Scan for the cell matching the given text and deliver its [X, Y] coordinate at center. 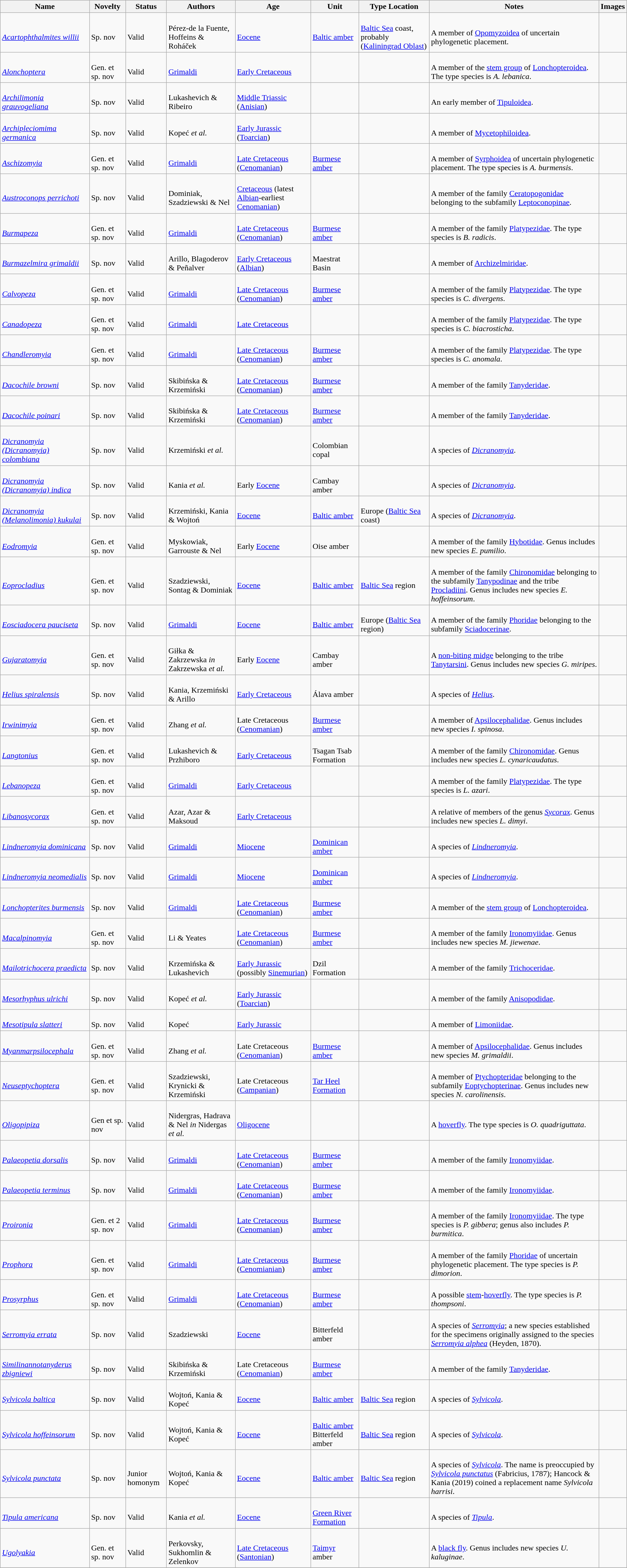
Eoprocladius [45, 581]
Gen et sp. nov [107, 1120]
Baltic amber Bitterfeld amber [335, 1430]
Oise amber [335, 542]
Taimyr amber [335, 1548]
A member of the stem group of Lonchopteroidea. [514, 903]
Tsagan Tsab Formation [335, 751]
Macalpinomyia [45, 934]
A member of the family Platypezidae. The type species is C. biacrosticha. [514, 320]
Dicranomyia (Dicranomyia) colombiana [45, 446]
Middle Triassic (Anisian) [273, 98]
Mesorhyphus ulrichi [45, 994]
Dacochile browni [45, 381]
Neuseptychoptera [45, 1081]
Mailotrichocera praedicta [45, 964]
Austroconops perrichoti [45, 194]
A member of Limoniidae. [514, 1020]
Late Cretaceous (Santonian) [273, 1548]
Szadziewski [201, 1330]
A member of the family Phoridae of uncertain phylogenetic placement. The type species is P. dimorion. [514, 1260]
Late Cretaceous (Cenomianian) [273, 1260]
An early member of Tipuloidea. [514, 98]
A member of Ptychopteridae belonging to the subfamily Eoptychopterinae. Genus includes new species N. carolinensis. [514, 1081]
A member of the family Trichoceridae. [514, 964]
Age [273, 7]
Krzemińska & Lukashevich [201, 964]
A member of the family Phoridae belonging to the subfamily Sciadocerinae. [514, 620]
Azar, Azar & Maksoud [201, 812]
Notes [514, 7]
A member of the family Chironomidae. Genus includes new species L. cynaricaudatus. [514, 751]
Kopeć [201, 1020]
Perkovsky, Sukhomlin & Zelenkov [201, 1548]
Tar Heel Formation [335, 1081]
Dicranomyia (Melanolimonia) kukulai [45, 511]
Unit [335, 7]
Cretaceous (latest Albian-earliest Cenomanian) [273, 194]
Colombian copal [335, 446]
A member of the family Platypezidae. The type species is B. radicis. [514, 228]
Palaeopetia terminus [45, 1186]
Szadziewski, Sontag & Dominiak [201, 581]
Ugolyakia [45, 1548]
Gen. et 2 sp. nov [107, 1221]
A black fly. Genus includes new species U. kaluginae. [514, 1548]
A member of Syrphoidea of uncertain phylogenetic placement. The type species is A. burmensis. [514, 159]
Archilimonia grauvogeliana [45, 98]
Alonchoptera [45, 67]
Gujaratomyia [45, 655]
Late Cretaceous [273, 320]
Name [45, 7]
Dominiak, Szadziewski & Nel [201, 194]
Type Location [394, 7]
Green River Formation [335, 1513]
Lebanopeza [45, 781]
Oligopipiza [45, 1120]
A member of Opomyzoidea of uncertain phylogenetic placement. [514, 32]
A member of the family Anisopodidae. [514, 994]
A member of the family Platypezidae. The type species is C. anomala. [514, 350]
Kania, Krzemiński & Arillo [201, 690]
A member of Mycetophiloidea. [514, 128]
Tipula americana [45, 1513]
Nidergras, Hadrava & Nel in Nidergas et al. [201, 1120]
Canadopeza [45, 320]
A member of Apsilocephalidae. Genus includes new species M. grimaldii. [514, 1046]
Sylvicola punctata [45, 1474]
Myanmarpsilocephala [45, 1046]
A member of the family Hybotidae. Genus includes new species E. pumilio. [514, 542]
Li & Yeates [201, 934]
A member of the family Platypezidae. The type species is L. azari. [514, 781]
A species of Serromyia; a new species established for the specimens originally assigned to the species Serromyia alphea (Heyden, 1870). [514, 1330]
Mesotipula slatteri [45, 1020]
Europe (Baltic Sea coast) [394, 511]
Aschizomyia [45, 159]
Myskowiak, Garrouste & Nel [201, 542]
Langtonius [45, 751]
A hoverfly. The type species is O. quadriguttata. [514, 1120]
A member of Apsilocephalidae. Genus includes new species I. spinosa. [514, 720]
Burmapeza [45, 228]
A species of Tipula. [514, 1513]
Novelty [107, 7]
Lukashevich & Ribeiro [201, 98]
Chandleromyia [45, 350]
Proironia [45, 1221]
Lindneromyia dominicana [45, 842]
Europe (Baltic Sea region) [394, 620]
Sylvicola hoffeinsorum [45, 1430]
A member of Archizelmiridae. [514, 259]
Krzemiński et al. [201, 446]
Status [146, 7]
Arillo, Blagoderov & Peñalver [201, 259]
Maestrat Basin [335, 259]
Libanosycorax [45, 812]
A member of the family Ironomyiidae. The type species is P. gibbera; genus also includes P. burmitica. [514, 1221]
Junior homonym [146, 1474]
Calvopeza [45, 289]
Late Cretaceous (Campanian) [273, 1081]
Images [613, 7]
A member of the family Ceratopogonidae belonging to the subfamily Leptoconopinae. [514, 194]
Prosyrphus [45, 1295]
A member of the family Ironomyiidae. Genus includes new species M. jiewenae. [514, 934]
Authors [201, 7]
Early Jurassic [273, 1020]
Archipleciomima germanica [45, 128]
Bitterfeld amber [335, 1330]
Dacochile poinari [45, 411]
Similinannotanyderus zbigniewi [45, 1364]
Szadziewski, Krynicki & Krzemiński [201, 1081]
Acartophthalmites willii [45, 32]
Serromyia errata [45, 1330]
Dicranomyia (Dicranomyia) indica [45, 481]
Prophora [45, 1260]
Lonchopterites burmensis [45, 903]
Irwinimyia [45, 720]
A member of the stem group of Lonchopteroidea. The type species is A. lebanica. [514, 67]
Early Jurassic (possibly Sinemurian) [273, 964]
Sylvicola baltica [45, 1395]
A relative of members of the genus Sycorax. Genus includes new species L. dimyi. [514, 812]
A member of the family Chironomidae belonging to the subfamily Tanypodinae and the tribe Procladiini. Genus includes new species E. hoffeinsorum. [514, 581]
Palaeopetia dorsalis [45, 1155]
Early Cretaceous (Albian) [273, 259]
Oligocene [273, 1120]
Giłka & Zakrzewska in Zakrzewska et al. [201, 655]
Helius spiralensis [45, 690]
A member of the family Platypezidae. The type species is C. divergens. [514, 289]
Lindneromyia neomedialis [45, 872]
Eosciadocera pauciseta [45, 620]
Dzil Formation [335, 964]
Pérez-de la Fuente, Hoffeins & Roháček [201, 32]
Álava amber [335, 690]
Krzemiński, Kania & Wojtoń [201, 511]
A possible stem-hoverfly. The type species is P. thompsoni. [514, 1295]
Lukashevich & Przhiboro [201, 751]
A non-biting midge belonging to the tribe Tanytarsini. Genus includes new species G. miripes. [514, 655]
A species of Helius. [514, 690]
Burmazelmira grimaldii [45, 259]
Eodromyia [45, 542]
Baltic Sea coast, probably (Kaliningrad Oblast) [394, 32]
